Identify which cell holds the provided text, then report its (X, Y) central coordinate. 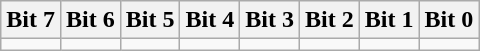
Bit 6 (90, 20)
Bit 1 (389, 20)
Bit 3 (270, 20)
Bit 0 (449, 20)
Bit 2 (329, 20)
Bit 5 (150, 20)
Bit 7 (31, 20)
Bit 4 (210, 20)
